Find where the given text appears and provide that cell's center as [X, Y] coordinate. 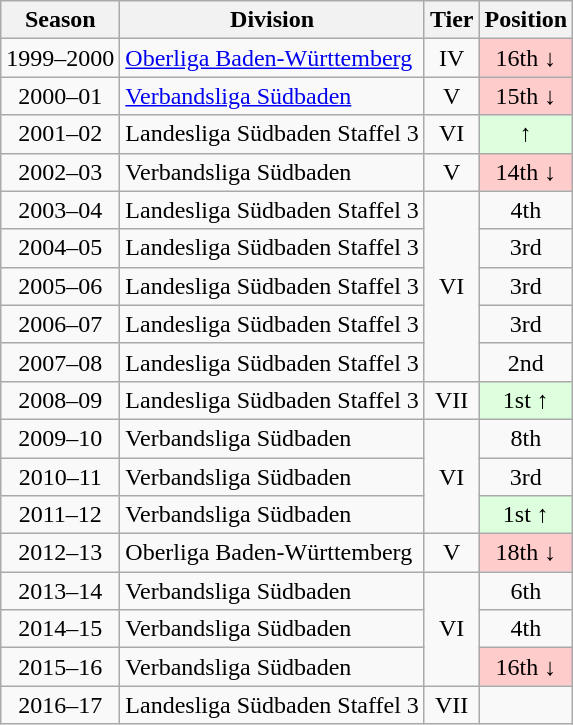
2003–04 [60, 210]
IV [452, 58]
2008–09 [60, 400]
2012–13 [60, 553]
8th [526, 438]
2016–17 [60, 705]
2007–08 [60, 362]
2002–03 [60, 172]
Position [526, 20]
Tier [452, 20]
18th ↓ [526, 553]
2015–16 [60, 667]
2013–14 [60, 591]
2000–01 [60, 96]
Division [272, 20]
2001–02 [60, 134]
14th ↓ [526, 172]
2nd [526, 362]
15th ↓ [526, 96]
Season [60, 20]
2011–12 [60, 515]
2004–05 [60, 248]
2014–15 [60, 629]
↑ [526, 134]
2005–06 [60, 286]
6th [526, 591]
2006–07 [60, 324]
2010–11 [60, 477]
1999–2000 [60, 58]
2009–10 [60, 438]
